Search for the cell housing the specified text and yield its (X, Y) center coordinate. 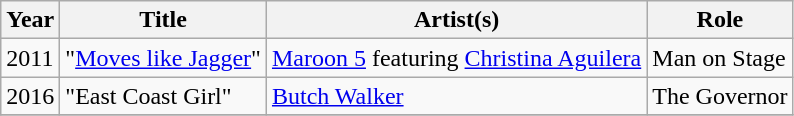
Butch Walker (456, 96)
Maroon 5 featuring Christina Aguilera (456, 58)
Man on Stage (720, 58)
Artist(s) (456, 20)
"East Coast Girl" (164, 96)
2016 (30, 96)
The Governor (720, 96)
Year (30, 20)
Role (720, 20)
2011 (30, 58)
"Moves like Jagger" (164, 58)
Title (164, 20)
